Find where the given text appears and provide that cell's center as [x, y] coordinate. 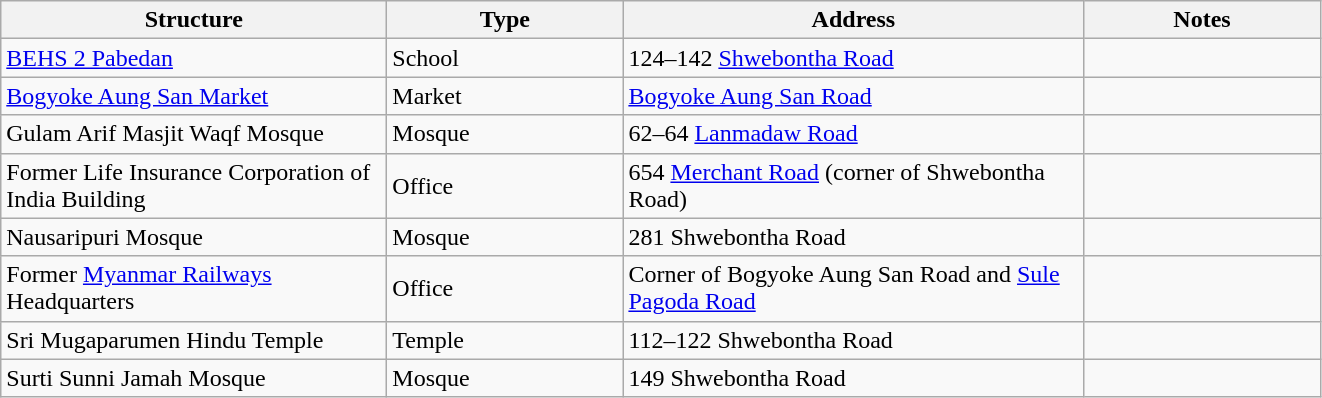
Type [505, 20]
Former Myanmar Railways Headquarters [194, 288]
BEHS 2 Pabedan [194, 58]
124–142 Shwebontha Road [854, 58]
Former Life Insurance Corporation of India Building [194, 186]
School [505, 58]
Address [854, 20]
Corner of Bogyoke Aung San Road and Sule Pagoda Road [854, 288]
Nausaripuri Mosque [194, 237]
Gulam Arif Masjit Waqf Mosque [194, 134]
149 Shwebontha Road [854, 378]
Temple [505, 340]
654 Merchant Road (corner of Shwebontha Road) [854, 186]
Market [505, 96]
281 Shwebontha Road [854, 237]
Notes [1202, 20]
Surti Sunni Jamah Mosque [194, 378]
62–64 Lanmadaw Road [854, 134]
Bogyoke Aung San Road [854, 96]
Sri Mugaparumen Hindu Temple [194, 340]
Bogyoke Aung San Market [194, 96]
112–122 Shwebontha Road [854, 340]
Structure [194, 20]
